Detect which cell encompasses the target text, then output its (x, y) center coordinate. 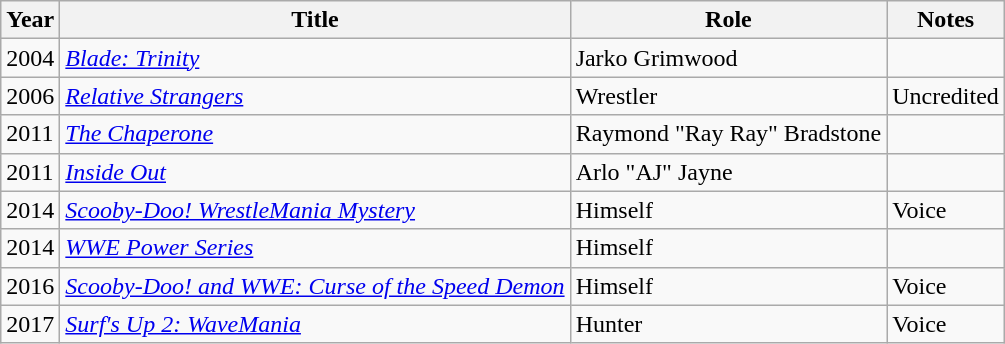
Surf's Up 2: WaveMania (315, 324)
Hunter (728, 324)
WWE Power Series (315, 248)
Raymond "Ray Ray" Bradstone (728, 134)
Uncredited (946, 96)
Wrestler (728, 96)
Scooby-Doo! and WWE: Curse of the Speed Demon (315, 286)
The Chaperone (315, 134)
Title (315, 20)
Role (728, 20)
Arlo "AJ" Jayne (728, 172)
Scooby-Doo! WrestleMania Mystery (315, 210)
Notes (946, 20)
Relative Strangers (315, 96)
2016 (30, 286)
2017 (30, 324)
2006 (30, 96)
Inside Out (315, 172)
Jarko Grimwood (728, 58)
Year (30, 20)
Blade: Trinity (315, 58)
2004 (30, 58)
